Return (X, Y) of the center of cell containing provided text 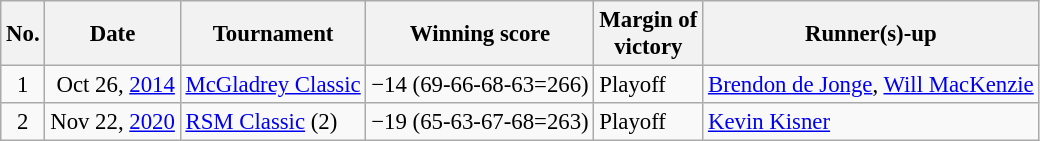
Kevin Kisner (871, 122)
Runner(s)-up (871, 34)
Nov 22, 2020 (112, 122)
Margin ofvictory (648, 34)
RSM Classic (2) (273, 122)
Oct 26, 2014 (112, 85)
2 (23, 122)
Brendon de Jonge, Will MacKenzie (871, 85)
Tournament (273, 34)
McGladrey Classic (273, 85)
Date (112, 34)
−19 (65-63-67-68=263) (480, 122)
1 (23, 85)
−14 (69-66-68-63=266) (480, 85)
Winning score (480, 34)
No. (23, 34)
